Extract the (X, Y) coordinate from the center of the cell holding the provided text.  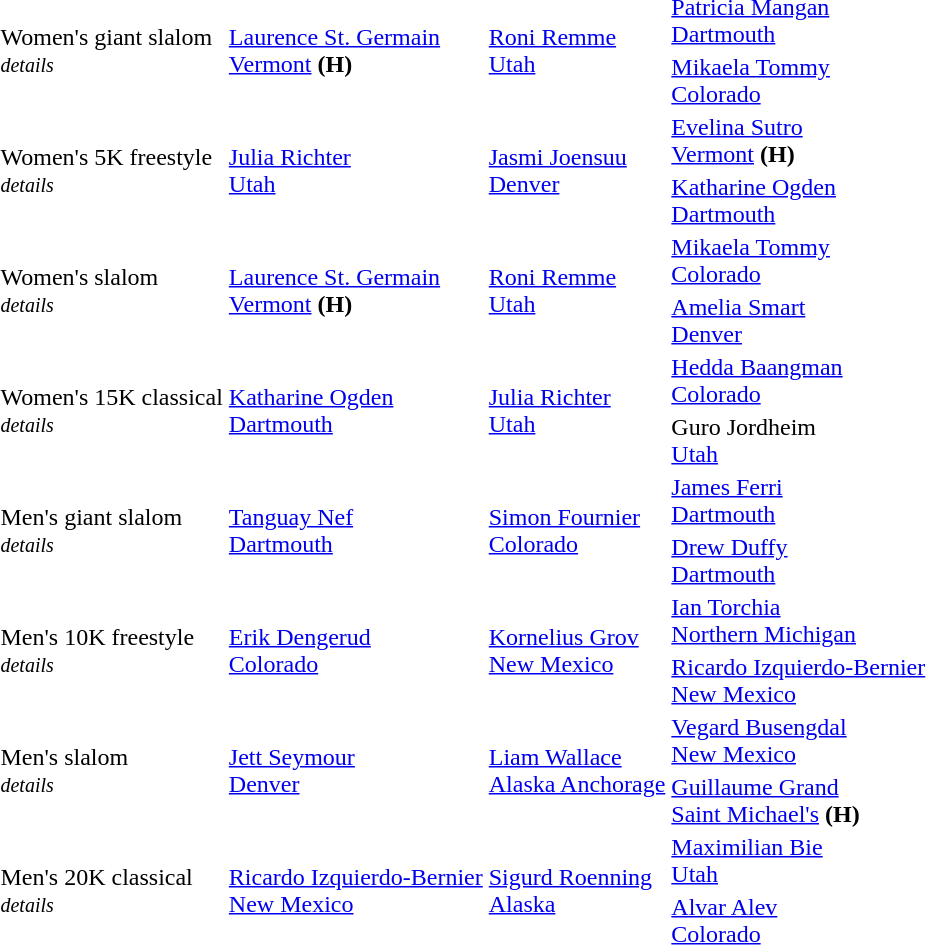
Tanguay Nef Dartmouth (356, 530)
Jasmi Joensuu Denver (577, 170)
Roni Remme Utah (577, 290)
Liam Wallace Alaska Anchorage (577, 770)
Jett Seymour Denver (356, 770)
Erik Dengerud Colorado (356, 650)
Simon Fournier Colorado (577, 530)
Katharine Ogden Dartmouth (356, 410)
Kornelius Grov New Mexico (577, 650)
Laurence St. Germain Vermont (H) (356, 290)
